From the cell containing the given text, extract its center point as [x, y] coordinate. 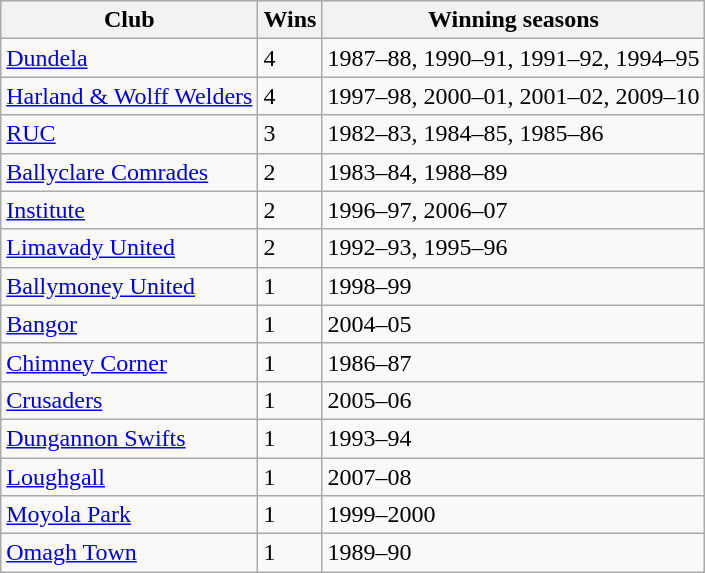
1996–97, 2006–07 [514, 210]
Ballymoney United [130, 286]
Bangor [130, 324]
3 [290, 134]
Club [130, 20]
Moyola Park [130, 515]
Harland & Wolff Welders [130, 96]
Wins [290, 20]
Ballyclare Comrades [130, 172]
Loughgall [130, 477]
Crusaders [130, 400]
Omagh Town [130, 553]
Winning seasons [514, 20]
1993–94 [514, 438]
1992–93, 1995–96 [514, 248]
2007–08 [514, 477]
Limavady United [130, 248]
1989–90 [514, 553]
1986–87 [514, 362]
Chimney Corner [130, 362]
1983–84, 1988–89 [514, 172]
Dundela [130, 58]
2005–06 [514, 400]
Institute [130, 210]
1997–98, 2000–01, 2001–02, 2009–10 [514, 96]
1998–99 [514, 286]
1999–2000 [514, 515]
Dungannon Swifts [130, 438]
RUC [130, 134]
1982–83, 1984–85, 1985–86 [514, 134]
2004–05 [514, 324]
1987–88, 1990–91, 1991–92, 1994–95 [514, 58]
